Extract the (X, Y) coordinate from the center of the cell holding the provided text.  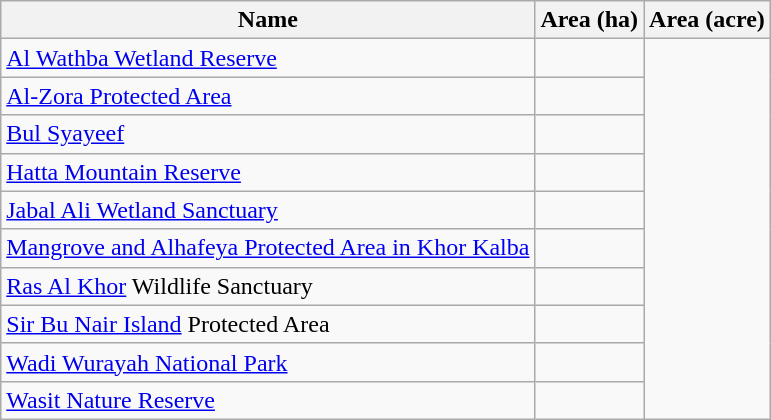
Ras Al Khor Wildlife Sanctuary (268, 286)
Hatta Mountain Reserve (268, 172)
Jabal Ali Wetland Sanctuary (268, 210)
Sir Bu Nair Island Protected Area (268, 324)
Area (acre) (708, 20)
Mangrove and Alhafeya Protected Area in Khor Kalba (268, 248)
Area (ha) (590, 20)
Al Wathba Wetland Reserve (268, 58)
Wadi Wurayah National Park (268, 362)
Al-Zora Protected Area (268, 96)
Wasit Nature Reserve (268, 400)
Name (268, 20)
Bul Syayeef (268, 134)
